Provide the [X, Y] coordinate of the cell's center where the given text is located.  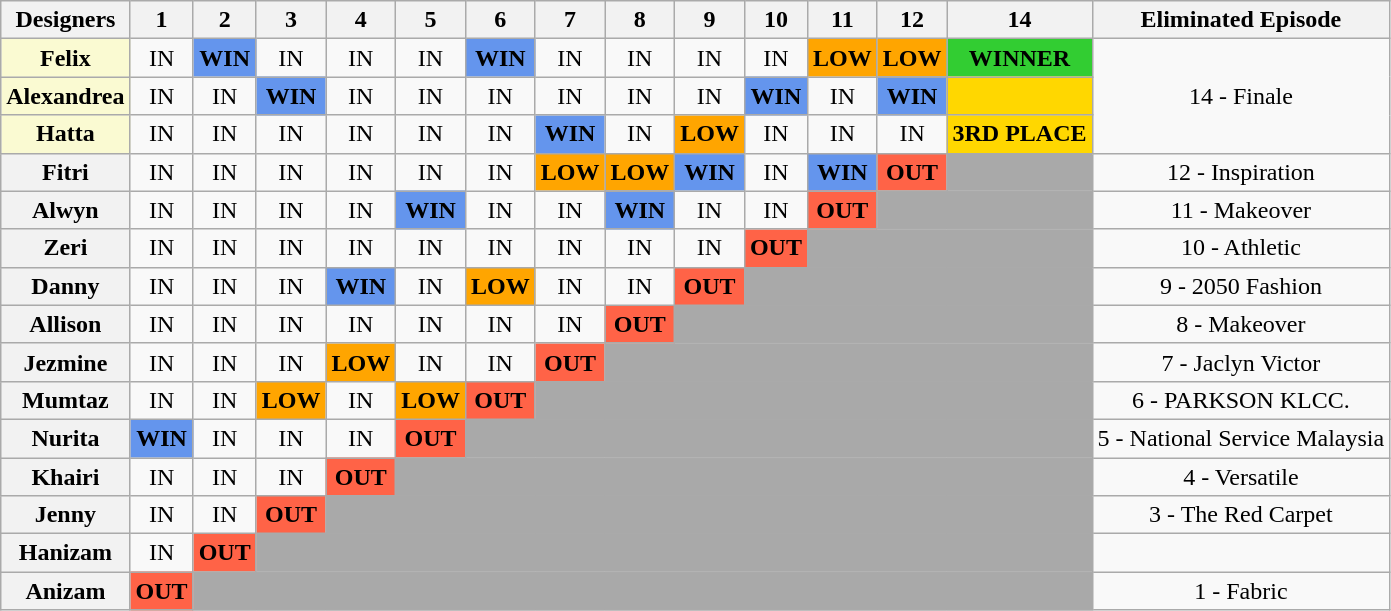
6 [500, 20]
1 - Fabric [1241, 591]
Mumtaz [66, 400]
14 [1020, 20]
7 - Jaclyn Victor [1241, 362]
3 - The Red Carpet [1241, 515]
Hanizam [66, 553]
WINNER [1020, 58]
5 - National Service Malaysia [1241, 438]
8 - Makeover [1241, 324]
Danny [66, 286]
10 [776, 20]
3 [291, 20]
Nurita [66, 438]
Zeri [66, 248]
Allison [66, 324]
14 - Finale [1241, 96]
9 [710, 20]
Anizam [66, 591]
Fitri [66, 172]
Jenny [66, 515]
Jezmine [66, 362]
Khairi [66, 477]
1 [162, 20]
6 - PARKSON KLCC. [1241, 400]
Hatta [66, 134]
4 - Versatile [1241, 477]
5 [431, 20]
7 [570, 20]
Alwyn [66, 210]
11 [842, 20]
Eliminated Episode [1241, 20]
Alexandrea [66, 96]
Felix [66, 58]
9 - 2050 Fashion [1241, 286]
11 - Makeover [1241, 210]
10 - Athletic [1241, 248]
8 [640, 20]
Designers [66, 20]
4 [361, 20]
2 [224, 20]
3RD PLACE [1020, 134]
12 - Inspiration [1241, 172]
12 [912, 20]
